From the cell containing the given text, extract its center point as (X, Y) coordinate. 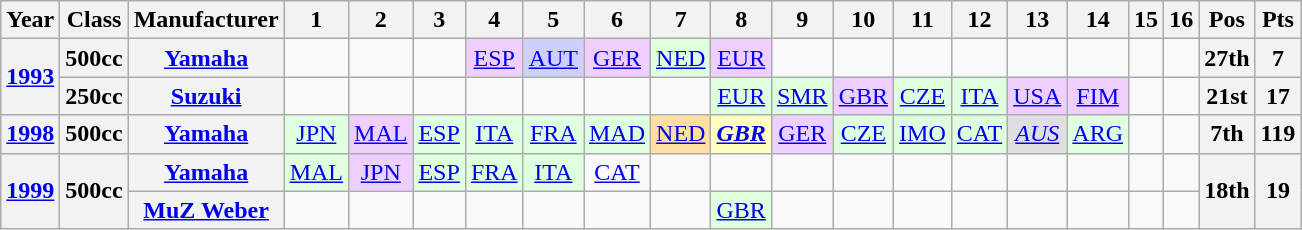
AUT (553, 58)
21st (1227, 96)
Class (94, 20)
FIM (1098, 96)
1998 (30, 134)
Pts (1278, 20)
6 (618, 20)
16 (1182, 20)
15 (1146, 20)
AUS (1038, 134)
Manufacturer (206, 20)
Suzuki (206, 96)
27th (1227, 58)
ARG (1098, 134)
MuZ Weber (206, 210)
3 (439, 20)
1999 (30, 191)
SMR (802, 96)
Year (30, 20)
1993 (30, 77)
IMO (923, 134)
MAD (618, 134)
11 (923, 20)
119 (1278, 134)
2 (381, 20)
8 (741, 20)
10 (863, 20)
Pos (1227, 20)
USA (1038, 96)
19 (1278, 191)
17 (1278, 96)
250cc (94, 96)
13 (1038, 20)
12 (979, 20)
1 (316, 20)
7th (1227, 134)
14 (1098, 20)
5 (553, 20)
4 (494, 20)
9 (802, 20)
18th (1227, 191)
